Locate the cell with the specified text and output its [X, Y] center coordinate. 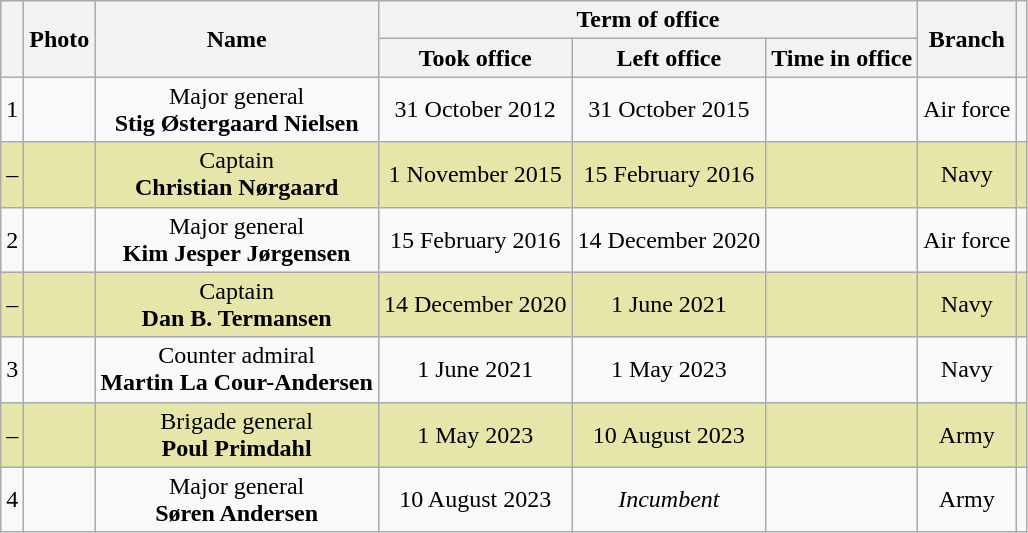
Left office [669, 58]
31 October 2015 [669, 110]
Major generalSøren Andersen [237, 500]
1 [12, 110]
CaptainDan B. Termansen [237, 304]
4 [12, 500]
Photo [60, 39]
Counter admiralMartin La Cour-Andersen [237, 370]
1 November 2015 [475, 174]
3 [12, 370]
Major generalStig Østergaard Nielsen [237, 110]
Incumbent [669, 500]
Took office [475, 58]
CaptainChristian Nørgaard [237, 174]
2 [12, 240]
Time in office [842, 58]
Major generalKim Jesper Jørgensen [237, 240]
Name [237, 39]
31 October 2012 [475, 110]
Brigade generalPoul Primdahl [237, 434]
Branch [967, 39]
Term of office [648, 20]
